Locate the cell with the specified text and output its (x, y) center coordinate. 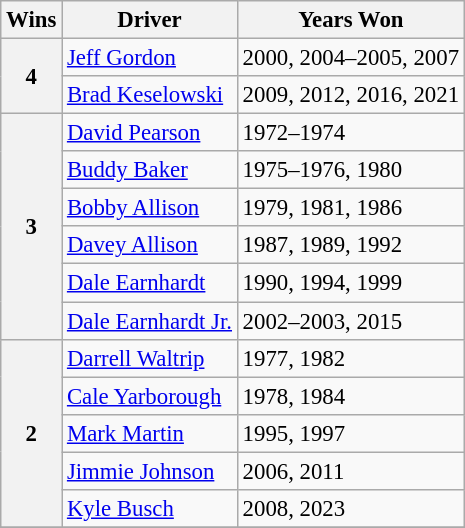
3 (32, 227)
1977, 1982 (350, 358)
Dale Earnhardt (150, 283)
Darrell Waltrip (150, 358)
1972–1974 (350, 133)
Jimmie Johnson (150, 471)
Jeff Gordon (150, 58)
Buddy Baker (150, 170)
David Pearson (150, 133)
Dale Earnhardt Jr. (150, 321)
1979, 1981, 1986 (350, 208)
Wins (32, 20)
Cale Yarborough (150, 396)
2002–2003, 2015 (350, 321)
Brad Keselowski (150, 95)
4 (32, 76)
Kyle Busch (150, 509)
1987, 1989, 1992 (350, 245)
1990, 1994, 1999 (350, 283)
1975–1976, 1980 (350, 170)
Years Won (350, 20)
2 (32, 433)
2009, 2012, 2016, 2021 (350, 95)
Mark Martin (150, 433)
Driver (150, 20)
2000, 2004–2005, 2007 (350, 58)
2008, 2023 (350, 509)
1995, 1997 (350, 433)
2006, 2011 (350, 471)
1978, 1984 (350, 396)
Davey Allison (150, 245)
Bobby Allison (150, 208)
